Capture the cell that displays the provided text and extract its (X, Y) central coordinate. 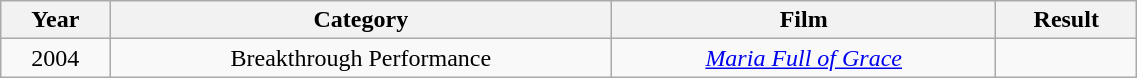
Result (1066, 20)
Year (56, 20)
Maria Full of Grace (804, 58)
2004 (56, 58)
Film (804, 20)
Category (361, 20)
Breakthrough Performance (361, 58)
